Extract the (X, Y) coordinate from the center of the cell holding the provided text.  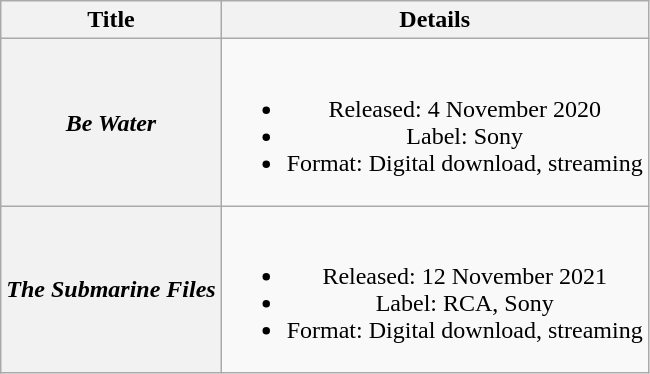
Released: 4 November 2020Label: SonyFormat: Digital download, streaming (434, 122)
Details (434, 20)
Title (111, 20)
Released: 12 November 2021Label: RCA, SonyFormat: Digital download, streaming (434, 290)
Be Water (111, 122)
The Submarine Files (111, 290)
